Identify which cell holds the provided text, then report its (x, y) central coordinate. 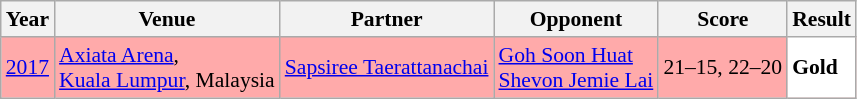
Partner (387, 19)
Gold (822, 68)
Sapsiree Taerattanachai (387, 68)
Opponent (576, 19)
Year (28, 19)
Venue (167, 19)
21–15, 22–20 (722, 68)
Axiata Arena,Kuala Lumpur, Malaysia (167, 68)
Score (722, 19)
Result (822, 19)
Goh Soon Huat Shevon Jemie Lai (576, 68)
2017 (28, 68)
